Locate the cell with the specified text and output its [x, y] center coordinate. 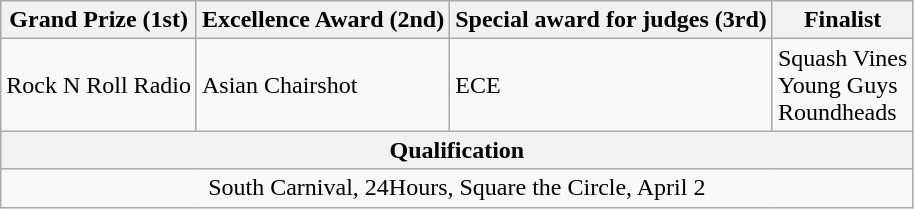
Asian Chairshot [322, 85]
Grand Prize (1st) [99, 20]
ECE [612, 85]
Special award for judges (3rd) [612, 20]
Rock N Roll Radio [99, 85]
Qualification [457, 150]
Squash VinesYoung GuysRoundheads [842, 85]
South Carnival, 24Hours, Square the Circle, April 2 [457, 188]
Finalist [842, 20]
Excellence Award (2nd) [322, 20]
